Output the (X, Y) coordinate of the center of the cell containing the given text.  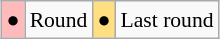
Last round (168, 20)
Round (59, 20)
